Find where the given text appears and provide that cell's center as [x, y] coordinate. 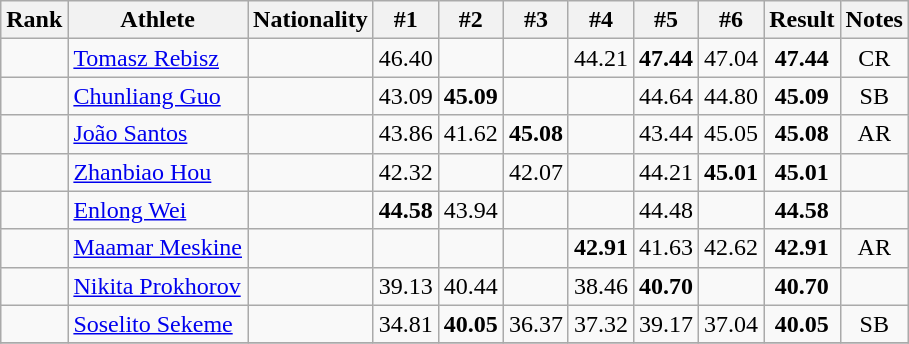
43.44 [666, 134]
Tomasz Rebisz [158, 58]
34.81 [406, 324]
45.05 [732, 134]
44.48 [666, 210]
Athlete [158, 20]
39.13 [406, 286]
43.94 [470, 210]
42.62 [732, 248]
Enlong Wei [158, 210]
43.09 [406, 96]
#6 [732, 20]
42.32 [406, 172]
João Santos [158, 134]
Maamar Meskine [158, 248]
#4 [600, 20]
37.32 [600, 324]
41.63 [666, 248]
44.64 [666, 96]
#5 [666, 20]
46.40 [406, 58]
38.46 [600, 286]
CR [874, 58]
Soselito Sekeme [158, 324]
36.37 [536, 324]
41.62 [470, 134]
42.07 [536, 172]
Notes [874, 20]
#2 [470, 20]
37.04 [732, 324]
44.80 [732, 96]
Nikita Prokhorov [158, 286]
Nationality [311, 20]
40.44 [470, 286]
Zhanbiao Hou [158, 172]
47.04 [732, 58]
Rank [34, 20]
#1 [406, 20]
Result [802, 20]
43.86 [406, 134]
#3 [536, 20]
39.17 [666, 324]
Chunliang Guo [158, 96]
